Scan for the cell matching the given text and deliver its (X, Y) coordinate at center. 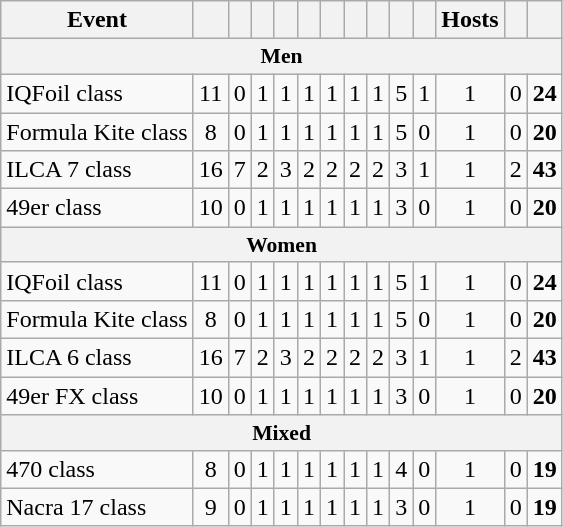
9 (210, 507)
ILCA 7 class (97, 170)
Mixed (282, 433)
49er class (97, 208)
Women (282, 245)
4 (402, 469)
Nacra 17 class (97, 507)
Men (282, 57)
ILCA 6 class (97, 357)
Event (97, 20)
49er FX class (97, 395)
470 class (97, 469)
Hosts (470, 20)
